Extract the [X, Y] coordinate from the center of the cell holding the provided text.  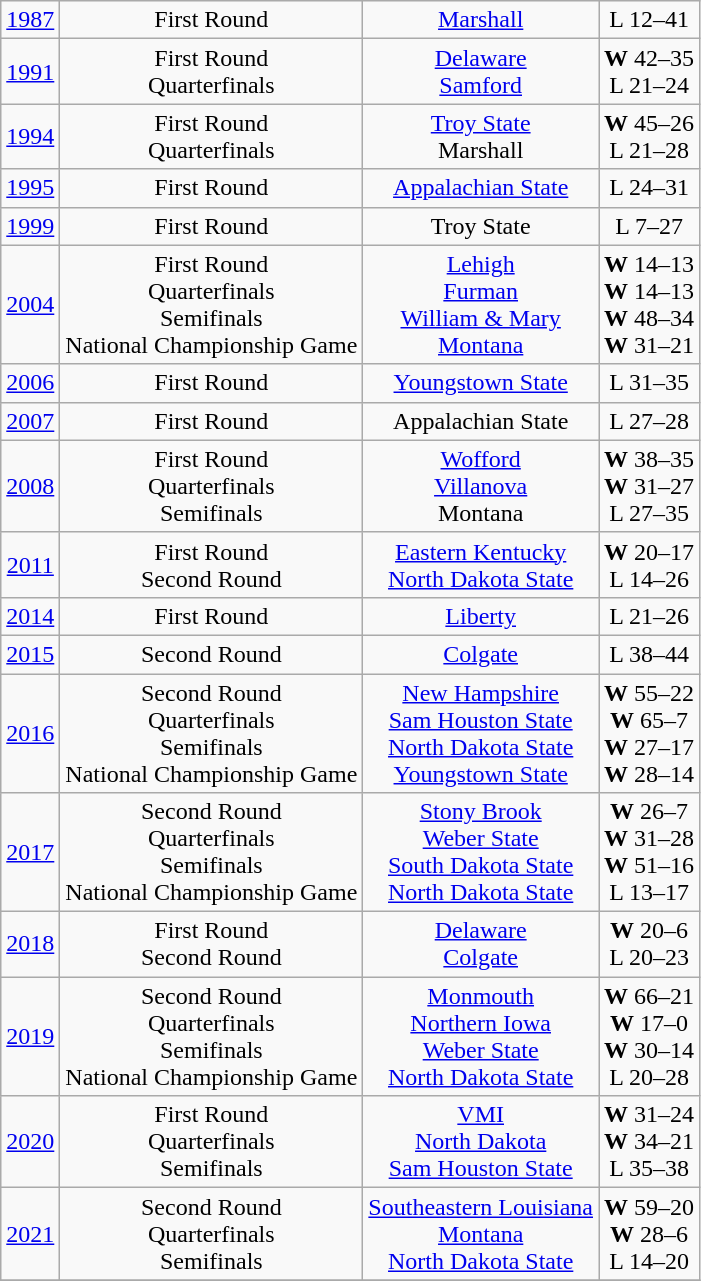
MonmouthNorthern IowaWeber StateNorth Dakota State [481, 1036]
Eastern KentuckyNorth Dakota State [481, 564]
2006 [30, 383]
W 14–13W 14–13W 48–34W 31–21 [650, 304]
VMINorth Dakota Sam Houston State [481, 1142]
L 12–41 [650, 20]
Marshall [481, 20]
2015 [30, 654]
L 27–28 [650, 421]
W 38–35W 31–27L 27–35 [650, 486]
2016 [30, 734]
2021 [30, 1234]
L 21–26 [650, 616]
DelawareSamford [481, 72]
2004 [30, 304]
2018 [30, 944]
2007 [30, 421]
L 24–31 [650, 188]
First RoundQuarterfinalsSemifinalsNational Championship Game [212, 304]
1991 [30, 72]
W 66–21W 17–0W 30–14L 20–28 [650, 1036]
DelawareColgate [481, 944]
LehighFurmanWilliam & MaryMontana [481, 304]
L 31–35 [650, 383]
2020 [30, 1142]
2014 [30, 616]
Youngstown State [481, 383]
2011 [30, 564]
W 31–24W 34–21 L 35–38 [650, 1142]
Second Round [212, 654]
WoffordVillanovaMontana [481, 486]
Troy State [481, 226]
Liberty [481, 616]
Colgate [481, 654]
W 20–17L 14–26 [650, 564]
1999 [30, 226]
2017 [30, 852]
W 26–7W 31–28 W 51–16L 13–17 [650, 852]
Troy StateMarshall [481, 136]
Southeastern Louisiana Montana North Dakota State [481, 1234]
1994 [30, 136]
W 55–22W 65–7W 27–17W 28–14 [650, 734]
W 59–20W 28–6 L 14–20 [650, 1234]
Second RoundQuarterfinalsSemifinals [212, 1234]
1995 [30, 188]
W 20–6L 20–23 [650, 944]
W 45–26L 21–28 [650, 136]
Stony BrookWeber StateSouth Dakota StateNorth Dakota State [481, 852]
2019 [30, 1036]
1987 [30, 20]
W 42–35L 21–24 [650, 72]
New HampshireSam Houston StateNorth Dakota StateYoungstown State [481, 734]
2008 [30, 486]
L 7–27 [650, 226]
L 38–44 [650, 654]
